Provide the (X, Y) coordinate of the cell's center where the given text is located.  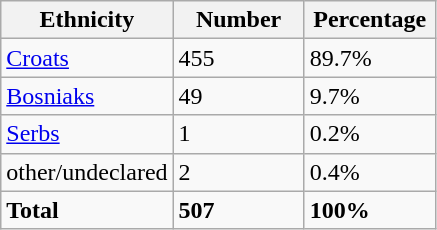
Bosniaks (87, 96)
other/undeclared (87, 172)
Total (87, 210)
Number (238, 20)
0.2% (370, 134)
2 (238, 172)
Croats (87, 58)
Serbs (87, 134)
455 (238, 58)
0.4% (370, 172)
9.7% (370, 96)
49 (238, 96)
100% (370, 210)
89.7% (370, 58)
Percentage (370, 20)
1 (238, 134)
507 (238, 210)
Ethnicity (87, 20)
